Output the [X, Y] coordinate of the center of the cell containing the given text.  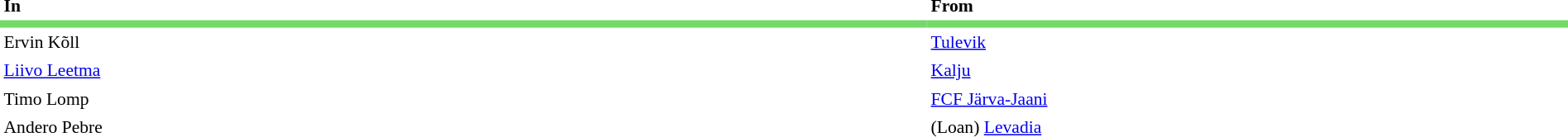
FCF Järva-Jaani [1236, 98]
Kalju [1236, 70]
Tulevik [1236, 42]
Liivo Leetma [463, 70]
Timo Lomp [463, 98]
Ervin Kõll [463, 42]
